Return the [x, y] coordinate for the center point of the cell that contains the specified text.  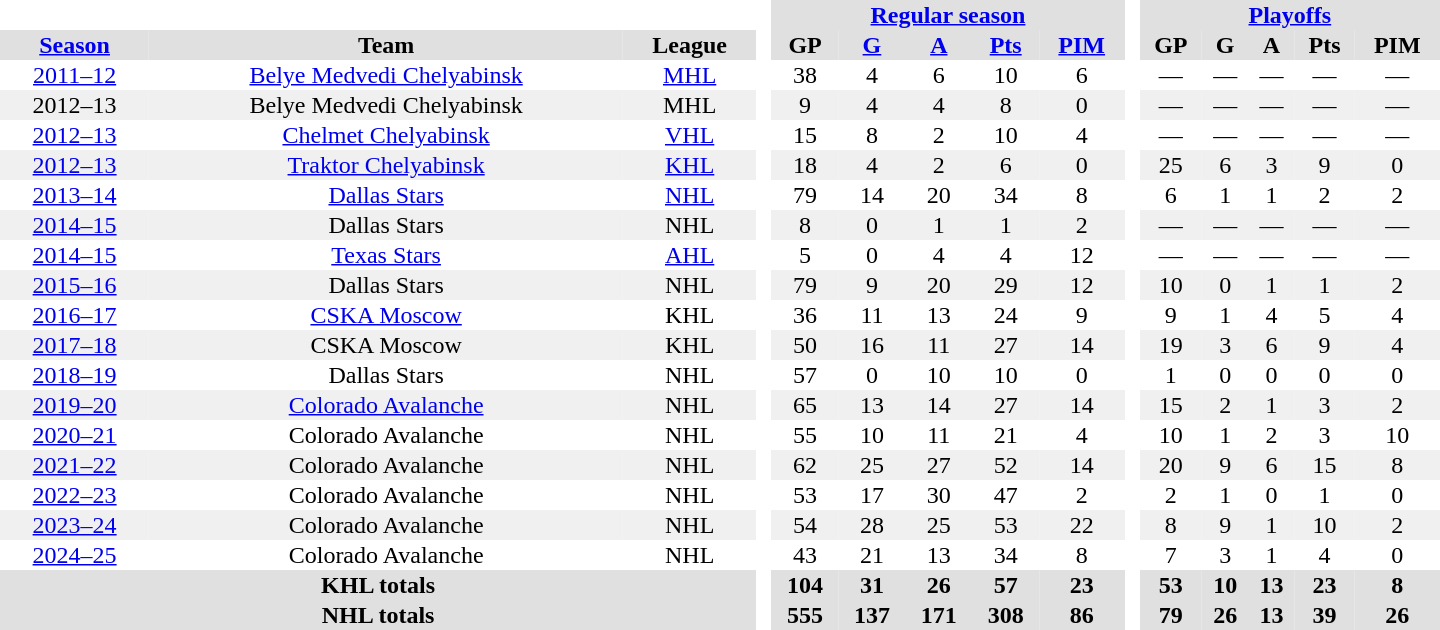
2021–22 [74, 465]
Season [74, 45]
KHL totals [378, 585]
39 [1325, 615]
171 [938, 615]
55 [806, 435]
2013–14 [74, 195]
19 [1171, 345]
16 [872, 345]
308 [1006, 615]
2024–25 [74, 555]
22 [1082, 525]
104 [806, 585]
AHL [690, 255]
54 [806, 525]
2017–18 [74, 345]
NHL totals [378, 615]
18 [806, 165]
Texas Stars [386, 255]
7 [1171, 555]
137 [872, 615]
52 [1006, 465]
86 [1082, 615]
2018–19 [74, 375]
62 [806, 465]
24 [1006, 315]
2011–12 [74, 75]
36 [806, 315]
2015–16 [74, 285]
2020–21 [74, 435]
Playoffs [1290, 15]
Regular season [948, 15]
Traktor Chelyabinsk [386, 165]
League [690, 45]
30 [938, 495]
Team [386, 45]
38 [806, 75]
31 [872, 585]
28 [872, 525]
2022–23 [74, 495]
47 [1006, 495]
50 [806, 345]
VHL [690, 135]
43 [806, 555]
2016–17 [74, 315]
2023–24 [74, 525]
65 [806, 405]
17 [872, 495]
29 [1006, 285]
2019–20 [74, 405]
Chelmet Chelyabinsk [386, 135]
555 [806, 615]
